Capture the cell that displays the provided text and extract its [X, Y] central coordinate. 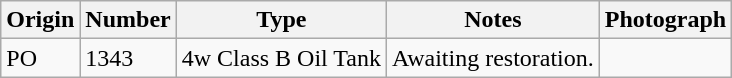
Number [128, 20]
4w Class B Oil Tank [281, 58]
PO [40, 58]
Origin [40, 20]
1343 [128, 58]
Type [281, 20]
Awaiting restoration. [494, 58]
Notes [494, 20]
Photograph [665, 20]
